Determine the (x, y) coordinate at the center of the cell enclosing the given text.  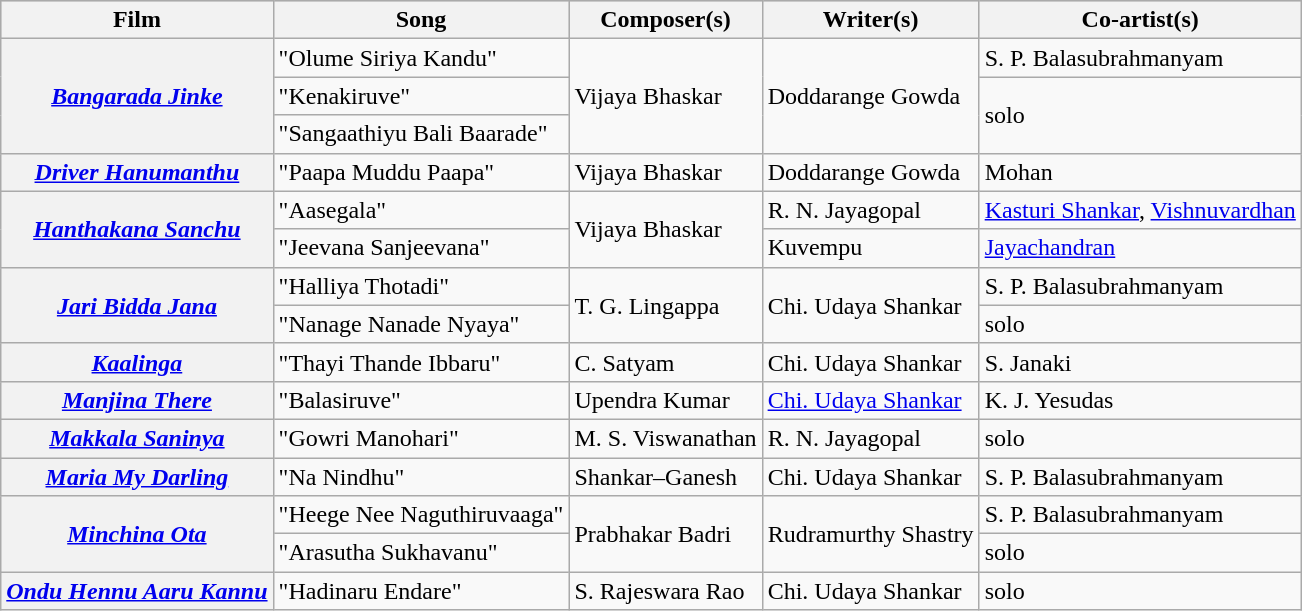
M. S. Viswanathan (666, 438)
Rudramurthy Shastry (870, 534)
"Thayi Thande Ibbaru" (421, 362)
"Aasegala" (421, 210)
"Hadinaru Endare" (421, 591)
Jayachandran (1140, 248)
Kuvempu (870, 248)
K. J. Yesudas (1140, 400)
Minchina Ota (137, 534)
"Balasiruve" (421, 400)
Makkala Saninya (137, 438)
"Kenakiruve" (421, 96)
Ondu Hennu Aaru Kannu (137, 591)
Driver Hanumanthu (137, 172)
C. Satyam (666, 362)
Hanthakana Sanchu (137, 229)
S. Janaki (1140, 362)
S. Rajeswara Rao (666, 591)
Mohan (1140, 172)
"Jeevana Sanjeevana" (421, 248)
"Halliya Thotadi" (421, 286)
Shankar–Ganesh (666, 477)
Jari Bidda Jana (137, 305)
"Arasutha Sukhavanu" (421, 553)
Kaalinga (137, 362)
Prabhakar Badri (666, 534)
Co-artist(s) (1140, 20)
Writer(s) (870, 20)
Composer(s) (666, 20)
"Na Nindhu" (421, 477)
"Olume Siriya Kandu" (421, 58)
Film (137, 20)
"Gowri Manohari" (421, 438)
"Sangaathiyu Bali Baarade" (421, 134)
Upendra Kumar (666, 400)
Bangarada Jinke (137, 96)
Kasturi Shankar, Vishnuvardhan (1140, 210)
"Nanage Nanade Nyaya" (421, 324)
"Paapa Muddu Paapa" (421, 172)
Maria My Darling (137, 477)
Manjina There (137, 400)
T. G. Lingappa (666, 305)
Song (421, 20)
"Heege Nee Naguthiruvaaga" (421, 515)
